Detect which cell encompasses the target text, then output its [X, Y] center coordinate. 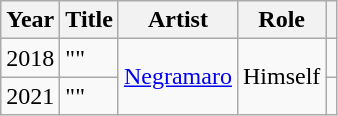
Artist [178, 20]
2021 [30, 96]
Year [30, 20]
2018 [30, 58]
Negramaro [178, 77]
Himself [281, 77]
Title [90, 20]
Role [281, 20]
